Capture the cell that displays the provided text and extract its (X, Y) central coordinate. 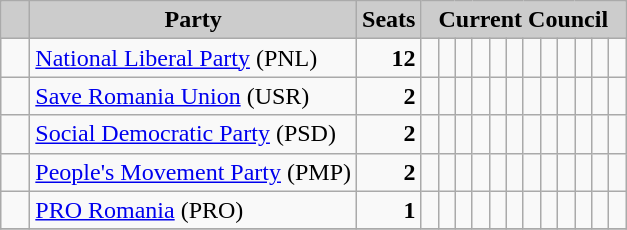
National Liberal Party (PNL) (194, 58)
Social Democratic Party (PSD) (194, 134)
Seats (389, 20)
PRO Romania (PRO) (194, 210)
Current Council (524, 20)
12 (389, 58)
1 (389, 210)
Save Romania Union (USR) (194, 96)
People's Movement Party (PMP) (194, 172)
Party (194, 20)
